From the cell containing the given text, extract its center point as [X, Y] coordinate. 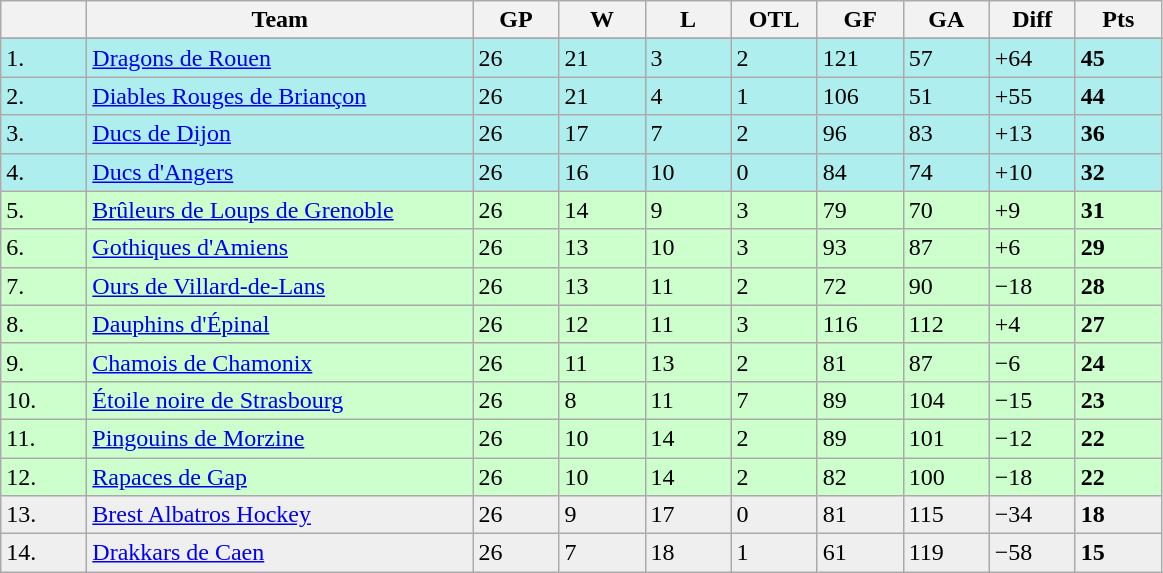
Ducs de Dijon [280, 134]
84 [860, 172]
12 [602, 324]
36 [1118, 134]
101 [946, 438]
+64 [1032, 58]
115 [946, 515]
Diff [1032, 20]
8 [602, 400]
24 [1118, 362]
51 [946, 96]
82 [860, 477]
6. [44, 248]
Gothiques d'Amiens [280, 248]
4 [688, 96]
106 [860, 96]
116 [860, 324]
−12 [1032, 438]
−34 [1032, 515]
45 [1118, 58]
L [688, 20]
Chamois de Chamonix [280, 362]
Diables Rouges de Briançon [280, 96]
+55 [1032, 96]
112 [946, 324]
93 [860, 248]
4. [44, 172]
Brest Albatros Hockey [280, 515]
+9 [1032, 210]
10. [44, 400]
13. [44, 515]
−58 [1032, 553]
Rapaces de Gap [280, 477]
GP [516, 20]
+4 [1032, 324]
+13 [1032, 134]
27 [1118, 324]
15 [1118, 553]
GF [860, 20]
119 [946, 553]
23 [1118, 400]
79 [860, 210]
2. [44, 96]
44 [1118, 96]
GA [946, 20]
Drakkars de Caen [280, 553]
32 [1118, 172]
5. [44, 210]
−15 [1032, 400]
16 [602, 172]
Brûleurs de Loups de Grenoble [280, 210]
Pingouins de Morzine [280, 438]
29 [1118, 248]
Étoile noire de Strasbourg [280, 400]
96 [860, 134]
1. [44, 58]
31 [1118, 210]
11. [44, 438]
57 [946, 58]
Dragons de Rouen [280, 58]
Ducs d'Angers [280, 172]
Dauphins d'Épinal [280, 324]
9. [44, 362]
Team [280, 20]
OTL [774, 20]
3. [44, 134]
28 [1118, 286]
Ours de Villard-de-Lans [280, 286]
104 [946, 400]
+10 [1032, 172]
8. [44, 324]
W [602, 20]
+6 [1032, 248]
−6 [1032, 362]
74 [946, 172]
72 [860, 286]
100 [946, 477]
90 [946, 286]
7. [44, 286]
61 [860, 553]
12. [44, 477]
121 [860, 58]
14. [44, 553]
83 [946, 134]
70 [946, 210]
Pts [1118, 20]
